Return (x, y) of the center of cell containing provided text 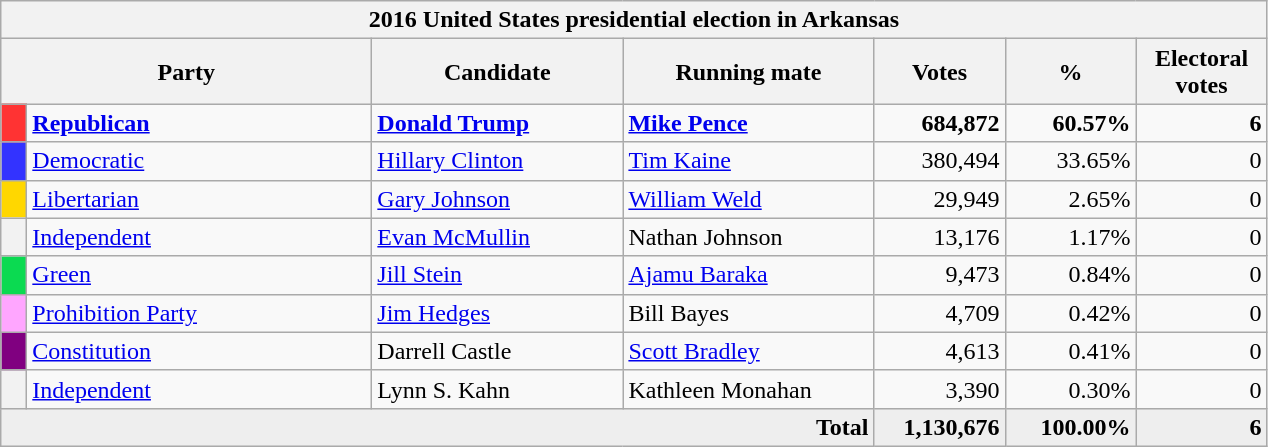
13,176 (940, 237)
380,494 (940, 161)
100.00% (1070, 427)
Nathan Johnson (748, 237)
Running mate (748, 72)
Republican (200, 123)
Gary Johnson (498, 199)
% (1070, 72)
Mike Pence (748, 123)
3,390 (940, 389)
Green (200, 275)
1,130,676 (940, 427)
Scott Bradley (748, 351)
4,709 (940, 313)
Tim Kaine (748, 161)
Total (438, 427)
4,613 (940, 351)
9,473 (940, 275)
0.42% (1070, 313)
0.30% (1070, 389)
Jill Stein (498, 275)
Prohibition Party (200, 313)
Donald Trump (498, 123)
Ajamu Baraka (748, 275)
Kathleen Monahan (748, 389)
Democratic (200, 161)
Lynn S. Kahn (498, 389)
Jim Hedges (498, 313)
0.41% (1070, 351)
2.65% (1070, 199)
Darrell Castle (498, 351)
Votes (940, 72)
Electoral votes (1202, 72)
Party (186, 72)
William Weld (748, 199)
Constitution (200, 351)
Bill Bayes (748, 313)
33.65% (1070, 161)
Evan McMullin (498, 237)
29,949 (940, 199)
Hillary Clinton (498, 161)
60.57% (1070, 123)
2016 United States presidential election in Arkansas (634, 20)
Candidate (498, 72)
1.17% (1070, 237)
0.84% (1070, 275)
Libertarian (200, 199)
684,872 (940, 123)
